Return the (x, y) coordinate for the center point of the cell that contains the specified text.  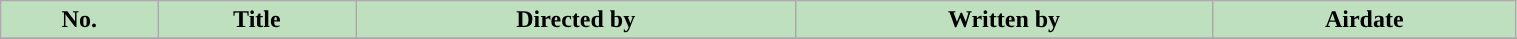
Airdate (1364, 20)
Directed by (576, 20)
No. (80, 20)
Title (257, 20)
Written by (1004, 20)
